Determine the [x, y] coordinate at the center of the cell enclosing the given text.  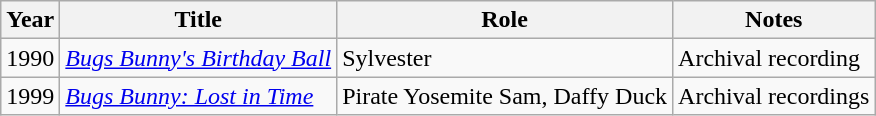
Pirate Yosemite Sam, Daffy Duck [505, 96]
Year [30, 20]
Archival recording [774, 58]
Title [198, 20]
1999 [30, 96]
Bugs Bunny: Lost in Time [198, 96]
Notes [774, 20]
Bugs Bunny's Birthday Ball [198, 58]
Sylvester [505, 58]
Role [505, 20]
1990 [30, 58]
Archival recordings [774, 96]
